Identify which cell holds the provided text, then report its [X, Y] central coordinate. 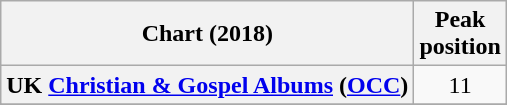
11 [460, 85]
UK Christian & Gospel Albums (OCC) [208, 85]
Peakposition [460, 34]
Chart (2018) [208, 34]
